Scan for the cell matching the given text and deliver its (x, y) coordinate at center. 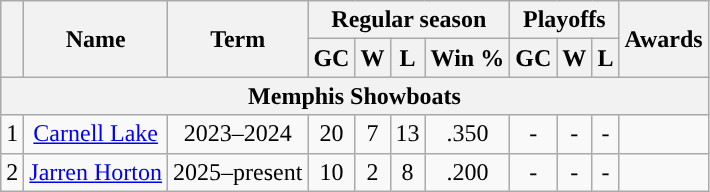
Memphis Showboats (354, 96)
1 (12, 134)
Playoffs (564, 20)
Term (238, 39)
2023–2024 (238, 134)
Regular season (409, 20)
.350 (468, 134)
20 (332, 134)
7 (372, 134)
Name (96, 39)
Jarren Horton (96, 172)
8 (408, 172)
.200 (468, 172)
2025–present (238, 172)
10 (332, 172)
Win % (468, 58)
Carnell Lake (96, 134)
13 (408, 134)
Awards (664, 39)
